Provide the (x, y) coordinate of the cell's center where the given text is located.  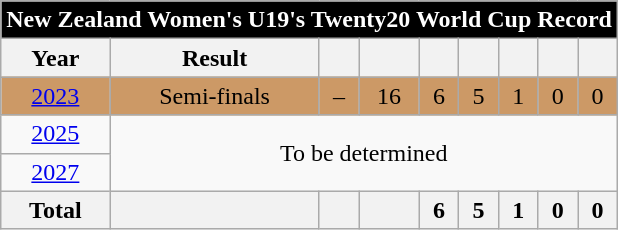
New Zealand Women's U19's Twenty20 World Cup Record (310, 20)
2025 (56, 134)
– (339, 96)
Year (56, 58)
To be determined (364, 153)
Total (56, 210)
2027 (56, 172)
16 (389, 96)
2023 (56, 96)
Semi-finals (214, 96)
Result (214, 58)
